For the text-containing cell, return its midpoint in (X, Y) coordinate format. 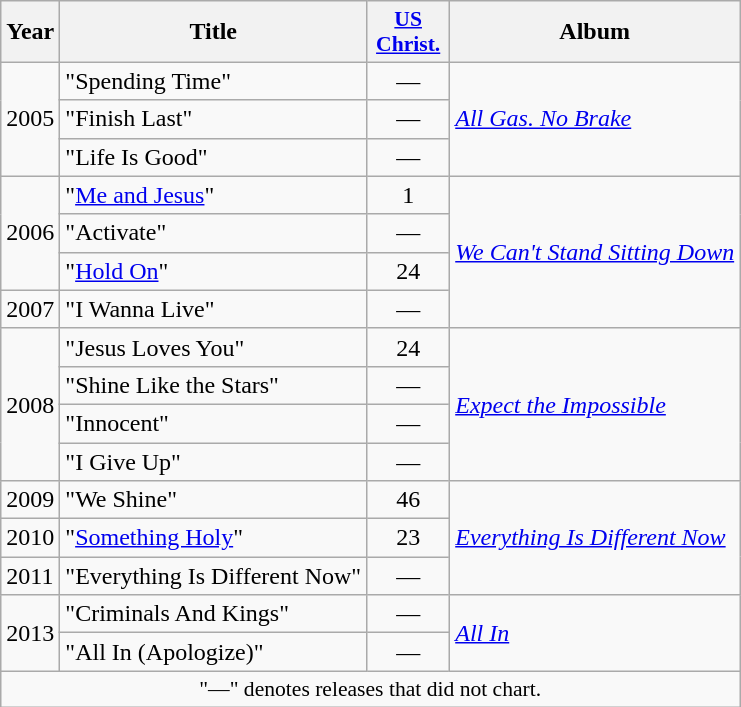
"I Give Up" (214, 461)
"Finish Last" (214, 119)
1 (408, 195)
All Gas. No Brake (595, 119)
"Something Holy" (214, 538)
All In (595, 633)
Year (30, 32)
2011 (30, 576)
2009 (30, 500)
"Life Is Good" (214, 157)
"Shine Like the Stars" (214, 385)
2013 (30, 633)
Title (214, 32)
2007 (30, 309)
"—" denotes releases that did not chart. (370, 689)
US Christ. (408, 32)
46 (408, 500)
2006 (30, 233)
"Jesus Loves You" (214, 347)
"Everything Is Different Now" (214, 576)
Everything Is Different Now (595, 538)
Expect the Impossible (595, 404)
"Activate" (214, 233)
2008 (30, 404)
"All In (Apologize)" (214, 652)
23 (408, 538)
"Me and Jesus" (214, 195)
"We Shine" (214, 500)
2010 (30, 538)
"Criminals And Kings" (214, 614)
"Hold On" (214, 271)
Album (595, 32)
2005 (30, 119)
We Can't Stand Sitting Down (595, 252)
"Spending Time" (214, 81)
"Innocent" (214, 423)
"I Wanna Live" (214, 309)
